Return the [x, y] coordinate for the center point of the cell that contains the specified text.  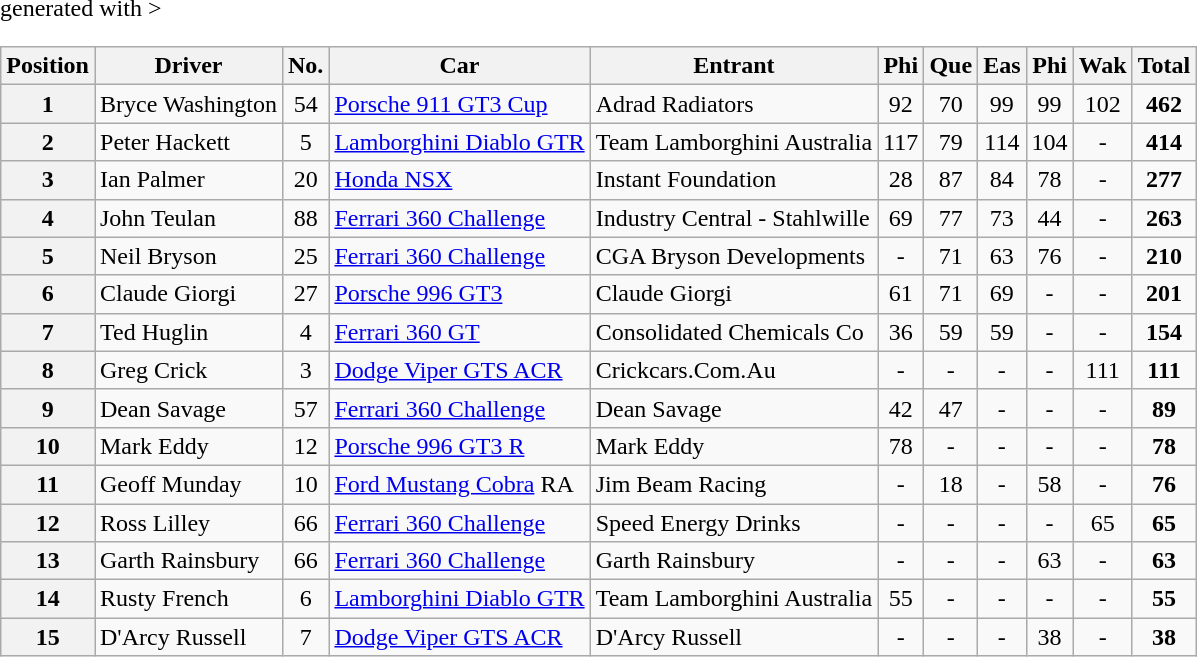
Eas [1002, 66]
28 [901, 180]
20 [305, 180]
201 [1164, 294]
Bryce Washington [188, 104]
Ross Lilley [188, 523]
57 [305, 408]
11 [48, 484]
Position [48, 66]
61 [901, 294]
Industry Central - Stahlwille [734, 218]
114 [1002, 142]
Peter Hackett [188, 142]
Total [1164, 66]
Honda NSX [460, 180]
2 [48, 142]
9 [48, 408]
Que [951, 66]
Neil Bryson [188, 256]
14 [48, 599]
Crickcars.Com.Au [734, 370]
117 [901, 142]
Geoff Munday [188, 484]
Ted Huglin [188, 332]
Ferrari 360 GT [460, 332]
104 [1050, 142]
77 [951, 218]
13 [48, 561]
Ian Palmer [188, 180]
Jim Beam Racing [734, 484]
Consolidated Chemicals Co [734, 332]
Car [460, 66]
88 [305, 218]
Greg Crick [188, 370]
154 [1164, 332]
Adrad Radiators [734, 104]
Instant Foundation [734, 180]
Porsche 911 GT3 Cup [460, 104]
87 [951, 180]
414 [1164, 142]
27 [305, 294]
Rusty French [188, 599]
79 [951, 142]
15 [48, 637]
462 [1164, 104]
Ford Mustang Cobra RA [460, 484]
Porsche 996 GT3 R [460, 446]
73 [1002, 218]
No. [305, 66]
8 [48, 370]
84 [1002, 180]
277 [1164, 180]
92 [901, 104]
Driver [188, 66]
John Teulan [188, 218]
25 [305, 256]
102 [1102, 104]
Porsche 996 GT3 [460, 294]
Speed Energy Drinks [734, 523]
36 [901, 332]
89 [1164, 408]
CGA Bryson Developments [734, 256]
263 [1164, 218]
54 [305, 104]
Wak [1102, 66]
18 [951, 484]
210 [1164, 256]
1 [48, 104]
42 [901, 408]
70 [951, 104]
47 [951, 408]
44 [1050, 218]
58 [1050, 484]
Entrant [734, 66]
